Return [X, Y] of the center of cell containing provided text 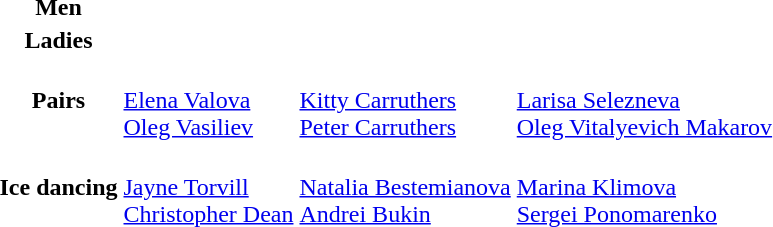
Larisa SeleznevaOleg Vitalyevich Makarov [644, 100]
Kitty CarruthersPeter Carruthers [405, 100]
Elena ValovaOleg Vasiliev [208, 100]
